Capture the cell that displays the provided text and extract its (x, y) central coordinate. 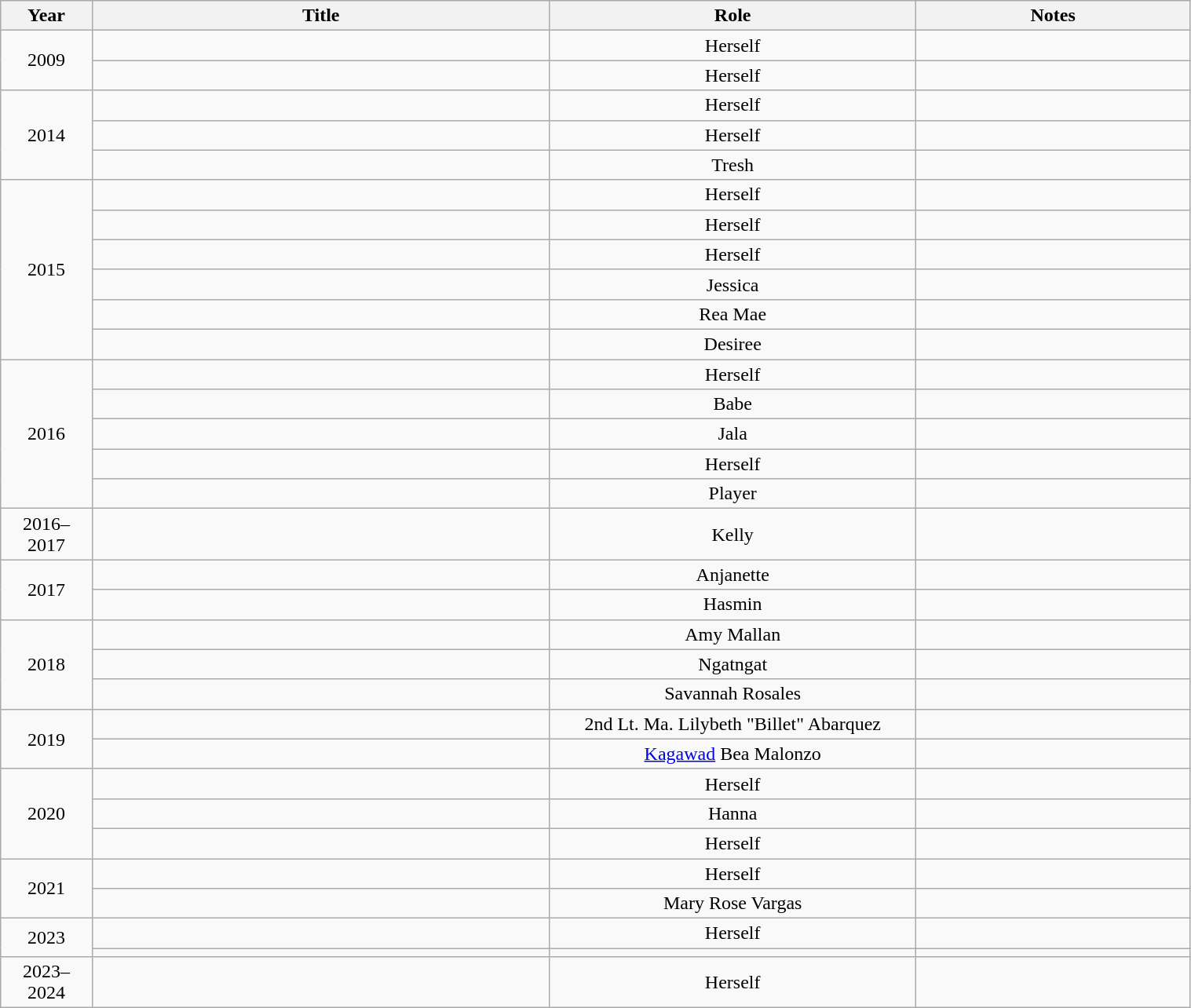
2009 (47, 60)
Mary Rose Vargas (733, 904)
Jessica (733, 284)
Year (47, 16)
Desiree (733, 344)
Tresh (733, 165)
2021 (47, 889)
Babe (733, 404)
Role (733, 16)
Hasmin (733, 604)
Kelly (733, 534)
Amy Mallan (733, 634)
Jala (733, 434)
2017 (47, 590)
2020 (47, 813)
Rea Mae (733, 314)
2016 (47, 434)
Ngatngat (733, 664)
Anjanette (733, 575)
Notes (1053, 16)
2023 (47, 937)
2023–2024 (47, 983)
2015 (47, 269)
2018 (47, 664)
2016–2017 (47, 534)
Savannah Rosales (733, 694)
2019 (47, 739)
2nd Lt. Ma. Lilybeth "Billet" Abarquez (733, 724)
Hanna (733, 813)
Kagawad Bea Malonzo (733, 754)
2014 (47, 135)
Player (733, 494)
Title (320, 16)
